Find where the given text appears and provide that cell's center as (x, y) coordinate. 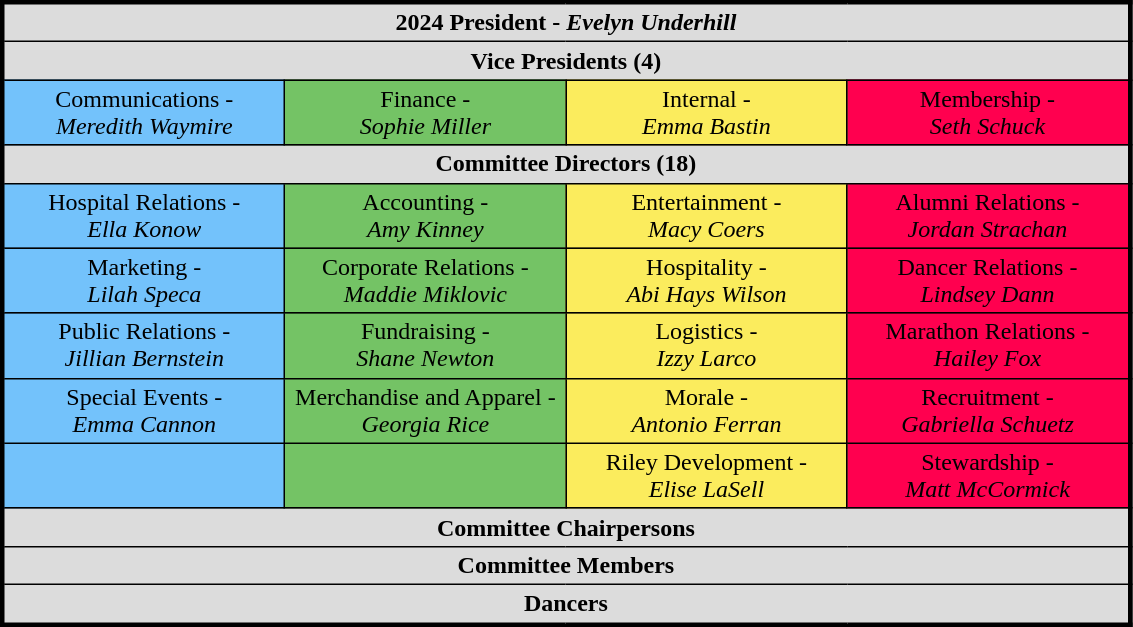
Membership -Seth Schuck (988, 112)
Vice Presidents (4) (566, 61)
Stewardship -Matt McCormick (988, 476)
Internal -Emma Bastin (706, 112)
Hospital Relations -Ella Konow (144, 216)
Committee Directors (18) (566, 164)
Morale -Antonio Ferran (706, 410)
Logistics -Izzy Larco (706, 346)
Committee Members (566, 565)
Communications -Meredith Waymire (144, 112)
Special Events -Emma Cannon (144, 410)
Recruitment -Gabriella Schuetz (988, 410)
Marathon Relations -Hailey Fox (988, 346)
Fundraising -Shane Newton (426, 346)
2024 President - Evelyn Underhill (566, 22)
Dancer Relations -Lindsey Dann (988, 280)
Dancers (566, 604)
Hospitality -Abi Hays Wilson (706, 280)
Entertainment -Macy Coers (706, 216)
Marketing -Lilah Speca (144, 280)
Accounting -Amy Kinney (426, 216)
Finance -Sophie Miller (426, 112)
Alumni Relations -Jordan Strachan (988, 216)
Public Relations -Jillian Bernstein (144, 346)
Corporate Relations -Maddie Miklovic (426, 280)
Riley Development -Elise LaSell (706, 476)
Merchandise and Apparel -Georgia Rice (426, 410)
Committee Chairpersons (566, 527)
